Return the (X, Y) coordinate for the center point of the cell that contains the specified text.  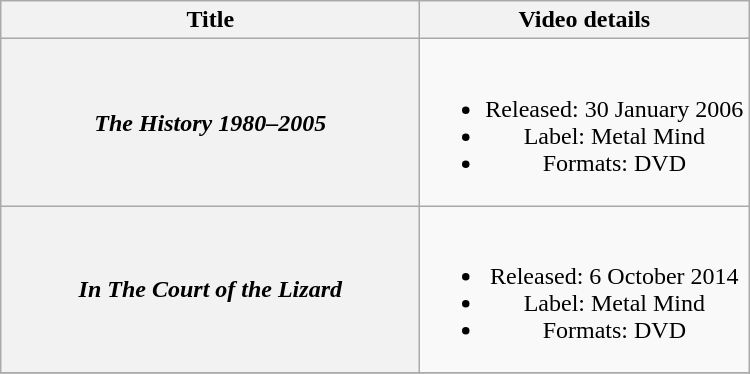
Released: 30 January 2006Label: Metal MindFormats: DVD (584, 122)
The History 1980–2005 (210, 122)
Video details (584, 20)
In The Court of the Lizard (210, 290)
Title (210, 20)
Released: 6 October 2014Label: Metal MindFormats: DVD (584, 290)
